Return the (x, y) coordinate for the center point of the cell that contains the specified text.  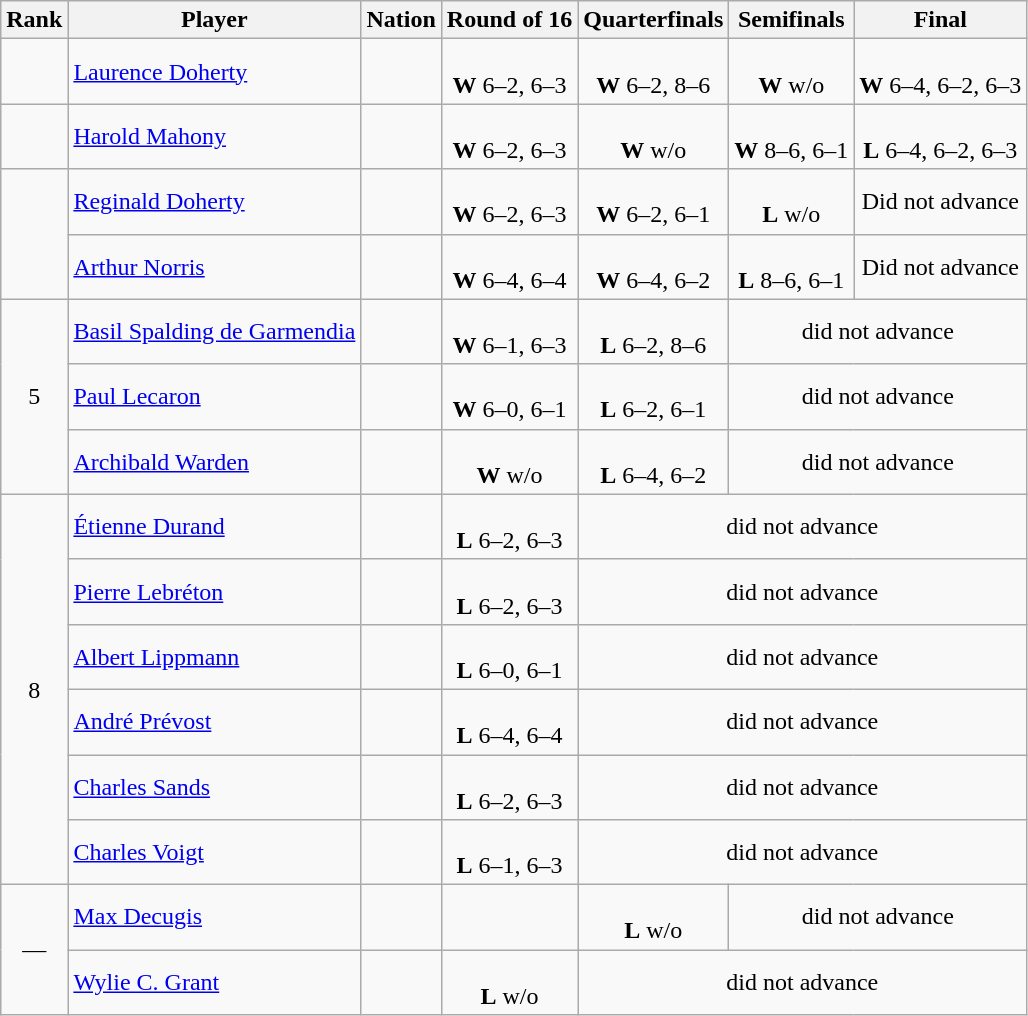
L 6–2, 6–1 (654, 396)
W 6–4, 6–4 (509, 266)
Nation (401, 20)
Rank (34, 20)
Round of 16 (509, 20)
L 6–2, 8–6 (654, 332)
Wylie C. Grant (214, 982)
Harold Mahony (214, 136)
Charles Voigt (214, 852)
L 6–0, 6–1 (509, 656)
W 6–4, 6–2, 6–3 (940, 72)
W 6–2, 8–6 (654, 72)
Reginald Doherty (214, 202)
Albert Lippmann (214, 656)
W 6–0, 6–1 (509, 396)
Semifinals (792, 20)
Archibald Warden (214, 462)
L 6–4, 6–4 (509, 722)
Quarterfinals (654, 20)
L 6–1, 6–3 (509, 852)
Pierre Lebréton (214, 592)
Charles Sands (214, 786)
W 6–4, 6–2 (654, 266)
Laurence Doherty (214, 72)
5 (34, 396)
— (34, 950)
Max Decugis (214, 918)
Arthur Norris (214, 266)
W 6–2, 6–1 (654, 202)
W 6–1, 6–3 (509, 332)
L 6–4, 6–2 (654, 462)
Final (940, 20)
Étienne Durand (214, 526)
Player (214, 20)
W 8–6, 6–1 (792, 136)
Basil Spalding de Garmendia (214, 332)
L 6–4, 6–2, 6–3 (940, 136)
Paul Lecaron (214, 396)
L 8–6, 6–1 (792, 266)
André Prévost (214, 722)
8 (34, 689)
